Return (X, Y) of the center of cell containing provided text 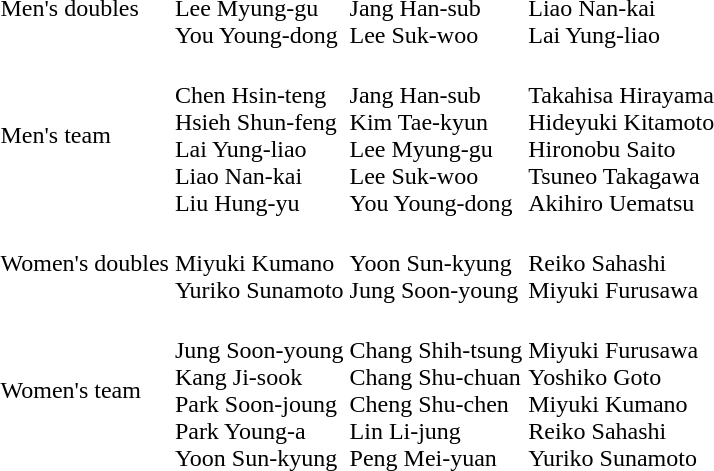
Miyuki KumanoYuriko Sunamoto (259, 263)
Yoon Sun-kyungJung Soon-young (436, 263)
Jang Han-subKim Tae-kyunLee Myung-guLee Suk-wooYou Young-dong (436, 136)
Chen Hsin-tengHsieh Shun-fengLai Yung-liaoLiao Nan-kaiLiu Hung-yu (259, 136)
